Capture the cell that displays the provided text and extract its (x, y) central coordinate. 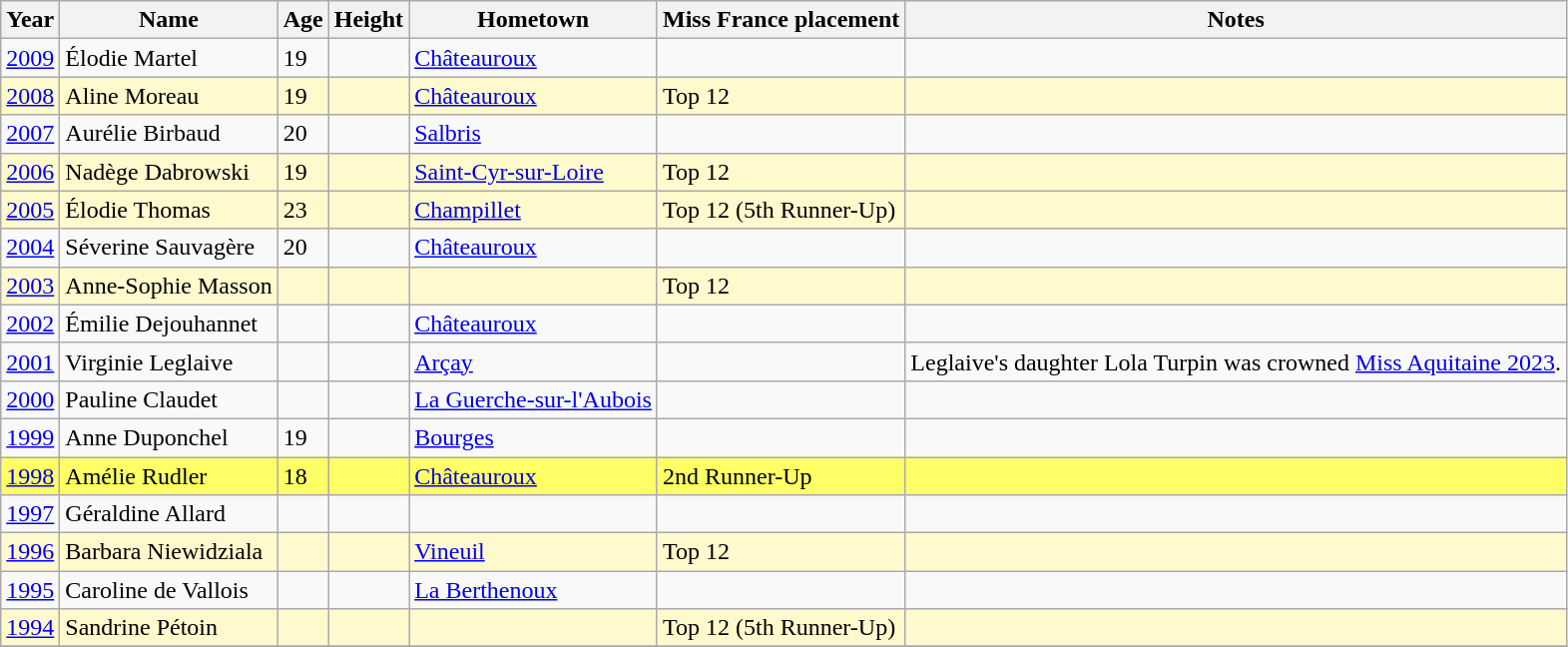
2001 (30, 361)
Notes (1236, 20)
2006 (30, 172)
2004 (30, 248)
La Berthenoux (533, 590)
2nd Runner-Up (781, 476)
2007 (30, 134)
Height (368, 20)
Sandrine Pétoin (169, 628)
Nadège Dabrowski (169, 172)
1997 (30, 514)
2009 (30, 58)
Miss France placement (781, 20)
23 (303, 210)
Vineuil (533, 552)
2005 (30, 210)
Hometown (533, 20)
1999 (30, 437)
Caroline de Vallois (169, 590)
Arçay (533, 361)
18 (303, 476)
Pauline Claudet (169, 399)
Aline Moreau (169, 96)
Géraldine Allard (169, 514)
Amélie Rudler (169, 476)
Leglaive's daughter Lola Turpin was crowned Miss Aquitaine 2023. (1236, 361)
1998 (30, 476)
Émilie Dejouhannet (169, 323)
1994 (30, 628)
Séverine Sauvagère (169, 248)
2003 (30, 286)
Salbris (533, 134)
Name (169, 20)
2000 (30, 399)
Barbara Niewidziala (169, 552)
Age (303, 20)
1996 (30, 552)
Élodie Thomas (169, 210)
Year (30, 20)
Saint-Cyr-sur-Loire (533, 172)
La Guerche-sur-l'Aubois (533, 399)
Anne Duponchel (169, 437)
1995 (30, 590)
2008 (30, 96)
Virginie Leglaive (169, 361)
Bourges (533, 437)
2002 (30, 323)
Champillet (533, 210)
Aurélie Birbaud (169, 134)
Anne-Sophie Masson (169, 286)
Élodie Martel (169, 58)
